Output the (x, y) coordinate of the center of the cell containing the given text.  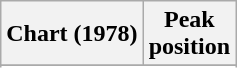
Peakposition (189, 34)
Chart (1978) (72, 34)
